Determine the [x, y] coordinate at the center of the cell enclosing the given text.  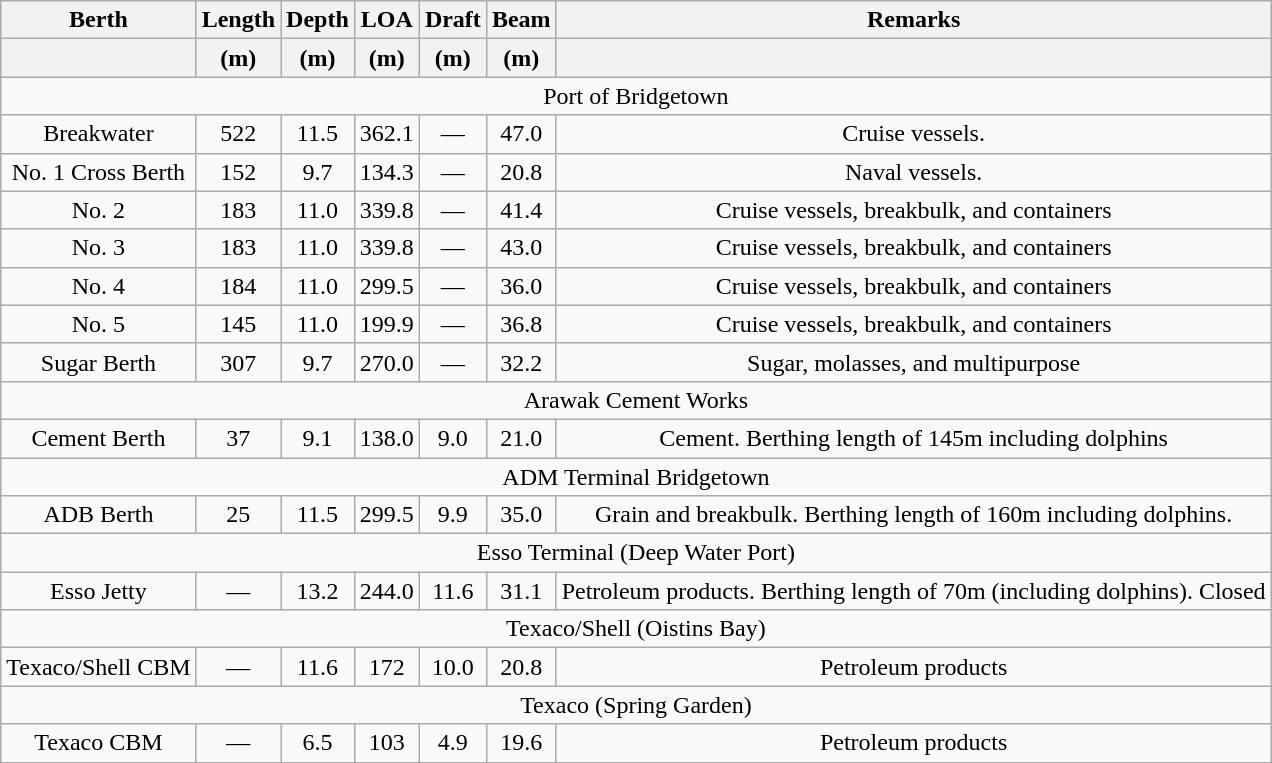
ADB Berth [98, 515]
Depth [318, 20]
Texaco (Spring Garden) [636, 705]
103 [386, 743]
Cement. Berthing length of 145m including dolphins [914, 438]
37 [238, 438]
172 [386, 667]
13.2 [318, 591]
270.0 [386, 362]
152 [238, 172]
Grain and breakbulk. Berthing length of 160m including dolphins. [914, 515]
Esso Jetty [98, 591]
9.9 [452, 515]
No. 2 [98, 210]
19.6 [521, 743]
LOA [386, 20]
Texaco CBM [98, 743]
Remarks [914, 20]
Cement Berth [98, 438]
199.9 [386, 324]
36.0 [521, 286]
6.5 [318, 743]
36.8 [521, 324]
ADM Terminal Bridgetown [636, 477]
Arawak Cement Works [636, 400]
No. 3 [98, 248]
134.3 [386, 172]
Length [238, 20]
184 [238, 286]
10.0 [452, 667]
32.2 [521, 362]
Esso Terminal (Deep Water Port) [636, 553]
No. 4 [98, 286]
307 [238, 362]
25 [238, 515]
No. 1 Cross Berth [98, 172]
21.0 [521, 438]
41.4 [521, 210]
145 [238, 324]
9.1 [318, 438]
Breakwater [98, 134]
Petroleum products. Berthing length of 70m (including dolphins). Closed [914, 591]
31.1 [521, 591]
Texaco/Shell CBM [98, 667]
Cruise vessels. [914, 134]
43.0 [521, 248]
Sugar, molasses, and multipurpose [914, 362]
35.0 [521, 515]
Port of Bridgetown [636, 96]
Naval vessels. [914, 172]
9.0 [452, 438]
No. 5 [98, 324]
4.9 [452, 743]
522 [238, 134]
47.0 [521, 134]
Draft [452, 20]
138.0 [386, 438]
Berth [98, 20]
Sugar Berth [98, 362]
244.0 [386, 591]
362.1 [386, 134]
Texaco/Shell (Oistins Bay) [636, 629]
Beam [521, 20]
